Determine the [X, Y] coordinate at the center of the cell enclosing the given text.  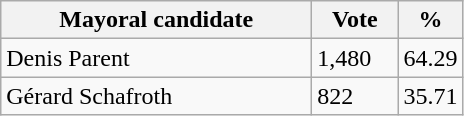
% [430, 20]
822 [355, 96]
64.29 [430, 58]
1,480 [355, 58]
Mayoral candidate [156, 20]
Gérard Schafroth [156, 96]
35.71 [430, 96]
Vote [355, 20]
Denis Parent [156, 58]
